Determine the (X, Y) coordinate at the center of the cell enclosing the given text.  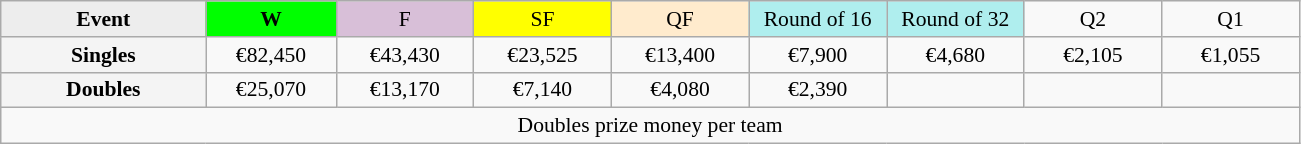
€7,140 (543, 90)
Round of 32 (955, 19)
€4,080 (680, 90)
QF (680, 19)
Q1 (1231, 19)
SF (543, 19)
Q2 (1093, 19)
W (271, 19)
F (405, 19)
€4,680 (955, 55)
€13,170 (405, 90)
€1,055 (1231, 55)
Singles (104, 55)
Event (104, 19)
€82,450 (271, 55)
€2,105 (1093, 55)
Doubles prize money per team (650, 126)
Doubles (104, 90)
€43,430 (405, 55)
€7,900 (818, 55)
€23,525 (543, 55)
€2,390 (818, 90)
€13,400 (680, 55)
Round of 16 (818, 19)
€25,070 (271, 90)
